Extract the [x, y] coordinate from the center of the cell holding the provided text.  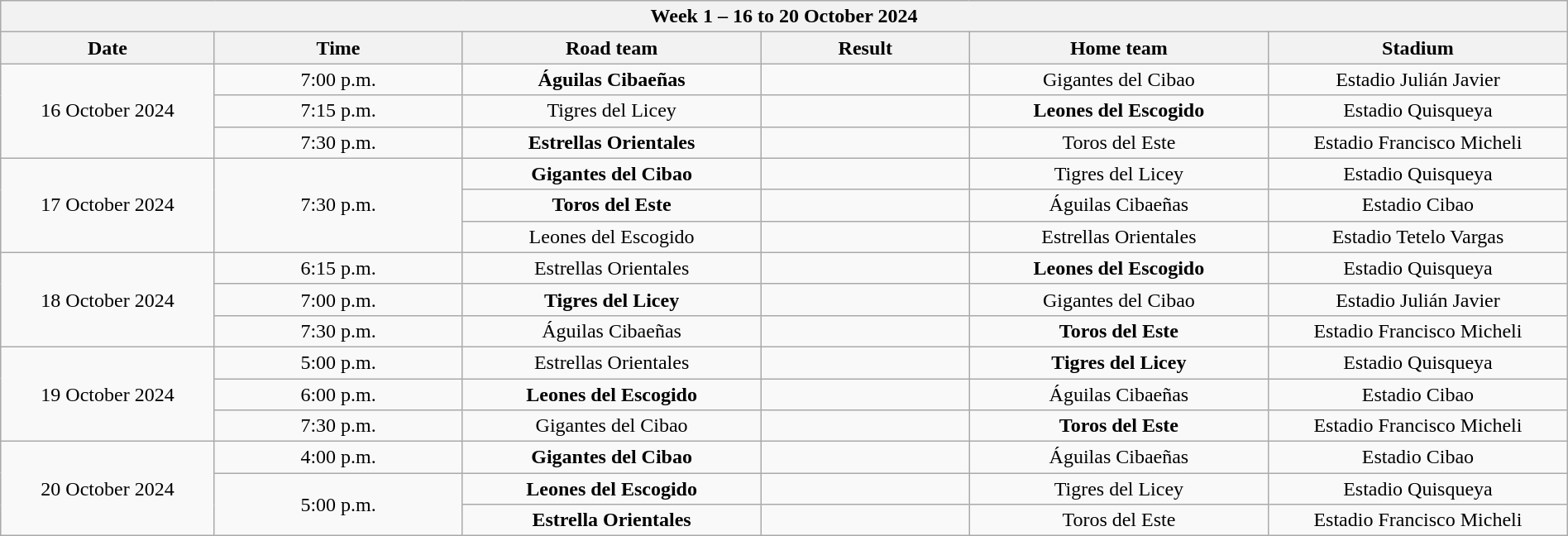
Time [338, 48]
Home team [1119, 48]
Date [108, 48]
16 October 2024 [108, 111]
Week 1 – 16 to 20 October 2024 [784, 17]
6:15 p.m. [338, 268]
Result [865, 48]
4:00 p.m. [338, 457]
Road team [612, 48]
6:00 p.m. [338, 395]
19 October 2024 [108, 394]
7:15 p.m. [338, 111]
Estadio Tetelo Vargas [1418, 237]
17 October 2024 [108, 205]
Stadium [1418, 48]
18 October 2024 [108, 299]
Estrella Orientales [612, 520]
20 October 2024 [108, 489]
